Find where the given text appears and provide that cell's center as (X, Y) coordinate. 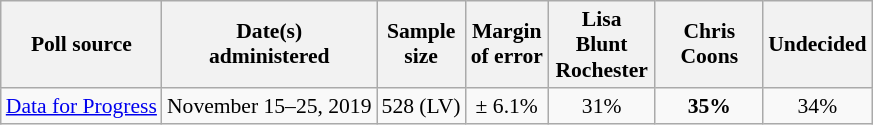
Undecided (817, 44)
Poll source (82, 44)
Marginof error (507, 44)
35% (709, 106)
528 (LV) (422, 106)
Data for Progress (82, 106)
November 15–25, 2019 (270, 106)
LisaBlunt Rochester (602, 44)
Samplesize (422, 44)
± 6.1% (507, 106)
34% (817, 106)
Date(s)administered (270, 44)
31% (602, 106)
ChrisCoons (709, 44)
